Identify which cell holds the provided text, then report its (X, Y) central coordinate. 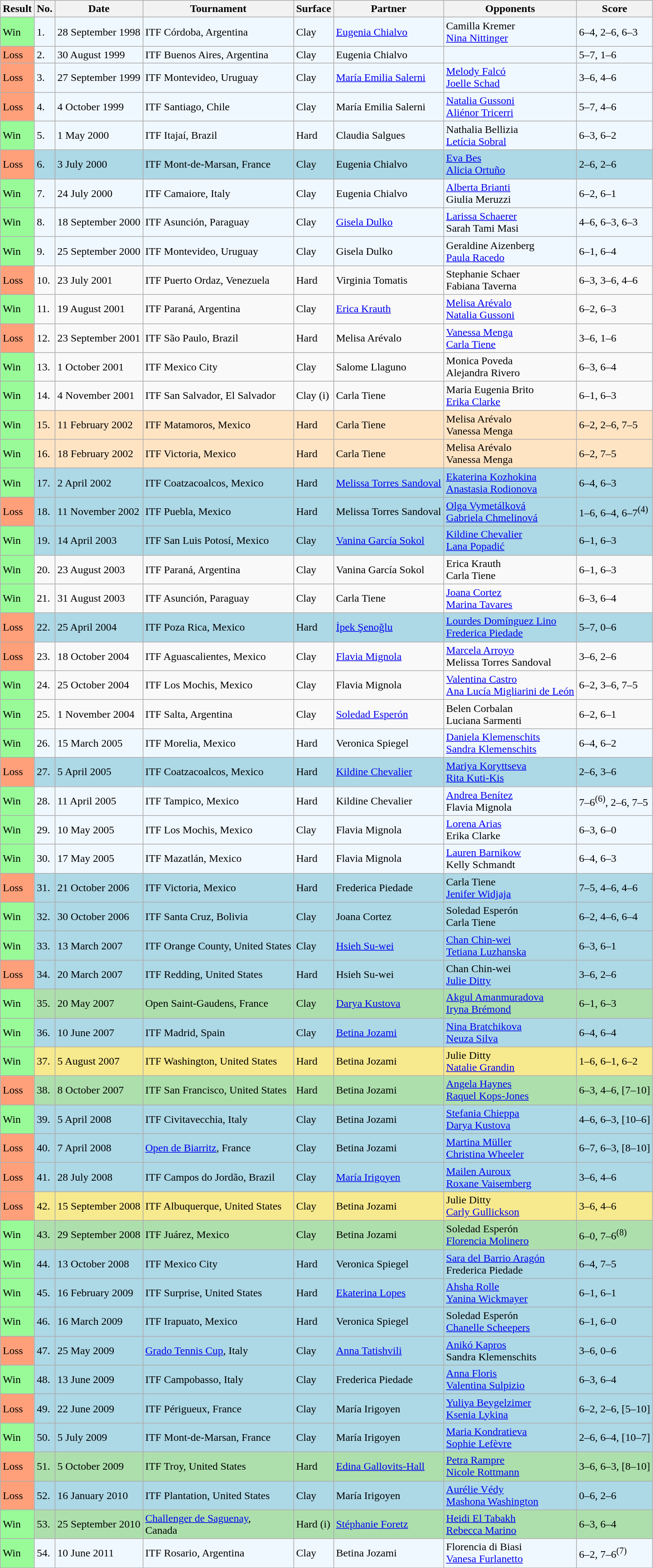
23 July 2001 (99, 280)
5 April 2008 (99, 1119)
46. (44, 1322)
16. (44, 454)
Mailen Auroux Roxane Vaisemberg (510, 1177)
38. (44, 1090)
Surface (314, 9)
ITF Buenos Aires, Argentina (218, 55)
48. (44, 1379)
18 February 2002 (99, 454)
Melisa Arévalo Natalia Gussoni (510, 309)
41. (44, 1177)
Nina Bratchikova Neuza Silva (510, 1033)
20. (44, 569)
6–2, 7–6(7) (614, 1553)
16 February 2009 (99, 1293)
ITF Irapuato, Mexico (218, 1322)
3 July 2000 (99, 165)
24. (44, 685)
0–6, 2–6 (614, 1495)
No. (44, 9)
ITF Santa Cruz, Bolivia (218, 917)
17. (44, 483)
ITF Madrid, Spain (218, 1033)
ITF San Salvador, El Salvador (218, 396)
4. (44, 107)
5–7, 0–6 (614, 627)
39. (44, 1119)
10 June 2011 (99, 1553)
Open Saint-Gaudens, France (218, 1003)
5 August 2007 (99, 1061)
Anikó Kapros Sandra Klemenschits (510, 1351)
6–3, 3–6, 4–6 (614, 280)
Sara del Barrio Aragón Frederica Piedade (510, 1264)
Natalia Gussoni Aliénor Tricerri (510, 107)
6–4, 2–6, 6–3 (614, 32)
10 June 2007 (99, 1033)
2 April 2002 (99, 483)
Julie Ditty Carly Gullickson (510, 1206)
51. (44, 1467)
Score (614, 9)
6–1, 6–0 (614, 1322)
3. (44, 77)
Geraldine Aizenberg Paula Racedo (510, 251)
Hard (i) (314, 1524)
40. (44, 1148)
1–6, 6–1, 6–2 (614, 1061)
13 March 2007 (99, 945)
5–7, 1–6 (614, 55)
Joana Cortez (389, 917)
21. (44, 599)
9. (44, 251)
5–7, 4–6 (614, 107)
Edina Gallovits-Hall (389, 1467)
30 October 2006 (99, 917)
23 September 2001 (99, 338)
6–2, 7–5 (614, 454)
4–6, 6–3, 6–3 (614, 222)
25 April 2004 (99, 627)
37. (44, 1061)
Stephanie Schaer Fabiana Taverna (510, 280)
7 April 2008 (99, 1148)
ITF Redding, United States (218, 975)
Belen Corbalan Luciana Sarmenti (510, 714)
4–6, 6–3, [10–6] (614, 1119)
Melody Falcó Joelle Schad (510, 77)
Andrea Benítez Flavia Mignola (510, 800)
Soledad Esperón Florencia Molinero (510, 1234)
28 September 1998 (99, 32)
Martina Müller Christina Wheeler (510, 1148)
15. (44, 425)
ITF Matamoros, Mexico (218, 425)
34. (44, 975)
2. (44, 55)
Marcela Arroyo Melissa Torres Sandoval (510, 656)
Soledad Esperón Chanelle Scheepers (510, 1322)
19 August 2001 (99, 309)
19. (44, 541)
7. (44, 193)
13 October 2008 (99, 1264)
ITF Itajaí, Brazil (218, 135)
ITF Surprise, United States (218, 1293)
6–1, 6–4 (614, 251)
8. (44, 222)
Camilla Kremer Nina Nittinger (510, 32)
11 April 2005 (99, 800)
Lorena Arias Erika Clarke (510, 830)
Larissa Schaerer Sarah Tami Masi (510, 222)
20 May 2007 (99, 1003)
Carla Tiene Jenifer Widjaja (510, 888)
10. (44, 280)
ITF Civitavecchia, Italy (218, 1119)
28. (44, 800)
Monica Poveda Alejandra Rivero (510, 367)
ITF Périgueux, France (218, 1409)
ITF Puebla, Mexico (218, 511)
ITF Córdoba, Argentina (218, 32)
Ahsha Rolle Yanina Wickmayer (510, 1293)
Akgul Amanmuradova Iryna Brémond (510, 1003)
25 September 2010 (99, 1524)
6–4, 6–2 (614, 743)
53. (44, 1524)
Angela Haynes Raquel Kops-Jones (510, 1090)
Ekaterina Kozhokina Anastasia Rodionova (510, 483)
24 July 2000 (99, 193)
49. (44, 1409)
4 October 1999 (99, 107)
7–6(6), 2–6, 7–5 (614, 800)
28 July 2008 (99, 1177)
1 November 2004 (99, 714)
16 January 2010 (99, 1495)
2–6, 2–6 (614, 165)
6–1, 6–1 (614, 1293)
6–3, 6–1 (614, 945)
50. (44, 1437)
ITF Troy, United States (218, 1467)
6–3, 4–6, [7–10] (614, 1090)
31. (44, 888)
14. (44, 396)
18 September 2000 (99, 222)
Chan Chin-wei Tetiana Luzhanska (510, 945)
43. (44, 1234)
8 October 2007 (99, 1090)
Petra Rampre Nicole Rottmann (510, 1467)
ITF Camaiore, Italy (218, 193)
ITF Mazatlán, Mexico (218, 859)
6–2, 2–6, 7–5 (614, 425)
ITF São Paulo, Brazil (218, 338)
ITF Washington, United States (218, 1061)
14 April 2003 (99, 541)
ITF Rosario, Argentina (218, 1553)
Anna Tatishvili (389, 1351)
ITF Poza Rica, Mexico (218, 627)
6–2, 3–6, 7–5 (614, 685)
6–4, 6–4 (614, 1033)
11. (44, 309)
Lauren Barnikow Kelly Schmandt (510, 859)
Soledad Esperón (389, 714)
5 October 2009 (99, 1467)
Kildine Chevalier Lana Popadić (510, 541)
Opponents (510, 9)
25 May 2009 (99, 1351)
13. (44, 367)
Grado Tennis Cup, Italy (218, 1351)
21 October 2006 (99, 888)
İpek Şenoğlu (389, 627)
Eva Bes Alicia Ortuño (510, 165)
Erica Krauth (389, 309)
26. (44, 743)
3–6, 6–3, [8–10] (614, 1467)
Yuliya Beygelzimer Ksenia Lykina (510, 1409)
ITF Morelia, Mexico (218, 743)
23 August 2003 (99, 569)
Joana Cortez Marina Tavares (510, 599)
1 May 2000 (99, 135)
Vanessa Menga Carla Tiene (510, 338)
30 August 1999 (99, 55)
11 November 2002 (99, 511)
Darya Kustova (389, 1003)
ITF Aguascalientes, Mexico (218, 656)
ITF Puerto Ordaz, Venezuela (218, 280)
Date (99, 9)
29. (44, 830)
ITF San Francisco, United States (218, 1090)
Clay (i) (314, 396)
23. (44, 656)
2–6, 6–4, [10–7] (614, 1437)
42. (44, 1206)
Chan Chin-wei Julie Ditty (510, 975)
ITF Plantation, United States (218, 1495)
6–3, 6–2 (614, 135)
5 April 2005 (99, 772)
1. (44, 32)
Result (17, 9)
6–2, 2–6, [5–10] (614, 1409)
11 February 2002 (99, 425)
6–3, 6–0 (614, 830)
22 June 2009 (99, 1409)
52. (44, 1495)
31 August 2003 (99, 599)
12. (44, 338)
ITF Orange County, United States (218, 945)
Heidi El Tabakh Rebecca Marino (510, 1524)
Julie Ditty Natalie Grandin (510, 1061)
3–6, 1–6 (614, 338)
25. (44, 714)
20 March 2007 (99, 975)
Valentina Castro Ana Lucía Migliarini de León (510, 685)
ITF Santiago, Chile (218, 107)
Florencia di Biasi Vanesa Furlanetto (510, 1553)
1–6, 6–4, 6–7(4) (614, 511)
4 November 2001 (99, 396)
13 June 2009 (99, 1379)
Mariya Koryttseva Rita Kuti-Kis (510, 772)
Stéphanie Foretz (389, 1524)
1 October 2001 (99, 367)
Daniela Klemenschits Sandra Klemenschits (510, 743)
Tournament (218, 9)
Salome Llaguno (389, 367)
Nathalia Bellizia Letícia Sobral (510, 135)
25 September 2000 (99, 251)
6–4, 7–5 (614, 1264)
Open de Biarritz, France (218, 1148)
2–6, 3–6 (614, 772)
ITF San Luis Potosí, Mexico (218, 541)
ITF Campos do Jordão, Brazil (218, 1177)
22. (44, 627)
44. (44, 1264)
6–2, 6–3 (614, 309)
45. (44, 1293)
3–6, 0–6 (614, 1351)
Claudia Salgues (389, 135)
30. (44, 859)
Stefania Chieppa Darya Kustova (510, 1119)
32. (44, 917)
18 October 2004 (99, 656)
27. (44, 772)
ITF Campobasso, Italy (218, 1379)
29 September 2008 (99, 1234)
Aurélie Védy Mashona Washington (510, 1495)
18. (44, 511)
Virginia Tomatis (389, 280)
6–2, 4–6, 6–4 (614, 917)
Anna Floris Valentina Sulpizio (510, 1379)
Challenger de Saguenay, Canada (218, 1524)
6. (44, 165)
Lourdes Domínguez Lino Frederica Piedade (510, 627)
Partner (389, 9)
35. (44, 1003)
16 March 2009 (99, 1322)
ITF Juárez, Mexico (218, 1234)
Olga Vymetálková Gabriela Chmelinová (510, 511)
6–0, 7–6(8) (614, 1234)
5. (44, 135)
Erica Krauth Carla Tiene (510, 569)
54. (44, 1553)
ITF Salta, Argentina (218, 714)
ITF Albuquerque, United States (218, 1206)
10 May 2005 (99, 830)
15 September 2008 (99, 1206)
27 September 1999 (99, 77)
15 March 2005 (99, 743)
7–5, 4–6, 4–6 (614, 888)
17 May 2005 (99, 859)
25 October 2004 (99, 685)
47. (44, 1351)
ITF Tampico, Mexico (218, 800)
5 July 2009 (99, 1437)
Maria Kondratieva Sophie Lefèvre (510, 1437)
Alberta Brianti Giulia Meruzzi (510, 193)
33. (44, 945)
6–7, 6–3, [8–10] (614, 1148)
Melisa Arévalo (389, 338)
Maria Eugenia Brito Erika Clarke (510, 396)
Soledad Esperón Carla Tiene (510, 917)
Ekaterina Lopes (389, 1293)
36. (44, 1033)
